Identify which cell holds the provided text, then report its [x, y] central coordinate. 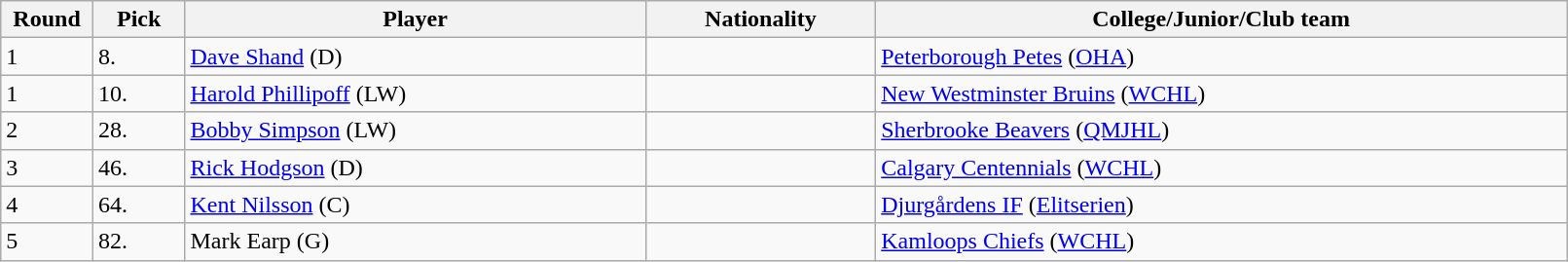
46. [138, 168]
Kent Nilsson (C) [415, 205]
Peterborough Petes (OHA) [1222, 56]
Rick Hodgson (D) [415, 168]
Djurgårdens IF (Elitserien) [1222, 205]
Dave Shand (D) [415, 56]
Kamloops Chiefs (WCHL) [1222, 242]
Mark Earp (G) [415, 242]
Harold Phillipoff (LW) [415, 94]
Round [47, 19]
64. [138, 205]
5 [47, 242]
Nationality [761, 19]
Pick [138, 19]
10. [138, 94]
4 [47, 205]
New Westminster Bruins (WCHL) [1222, 94]
82. [138, 242]
Player [415, 19]
Sherbrooke Beavers (QMJHL) [1222, 131]
8. [138, 56]
College/Junior/Club team [1222, 19]
28. [138, 131]
Bobby Simpson (LW) [415, 131]
2 [47, 131]
3 [47, 168]
Calgary Centennials (WCHL) [1222, 168]
